Return (x, y) of the center of cell containing provided text 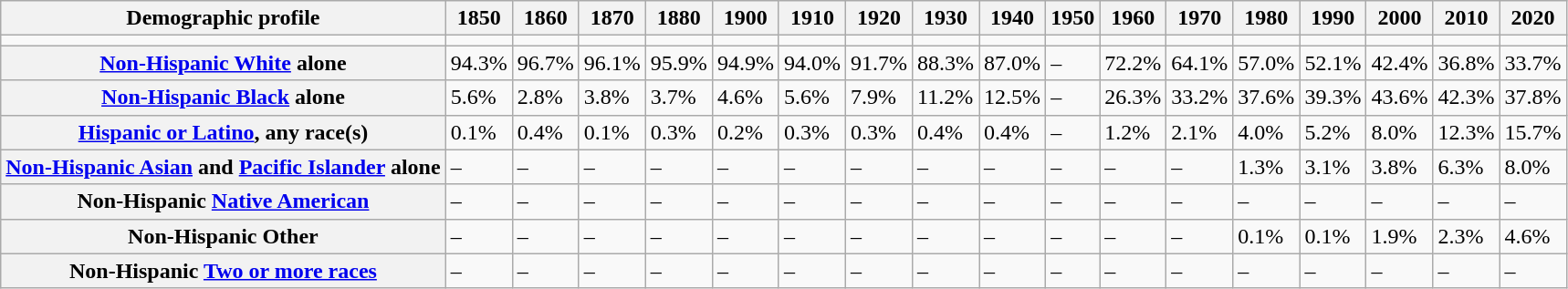
7.9% (878, 98)
Non-Hispanic Black alone (223, 98)
2010 (1466, 18)
2.8% (546, 98)
87.0% (1013, 63)
64.1% (1199, 63)
Hispanic or Latino, any race(s) (223, 132)
1910 (812, 18)
1980 (1267, 18)
1.2% (1134, 132)
Non-Hispanic Other (223, 236)
52.1% (1333, 63)
12.3% (1466, 132)
72.2% (1134, 63)
26.3% (1134, 98)
43.6% (1400, 98)
5.2% (1333, 132)
0.2% (745, 132)
1850 (478, 18)
1.3% (1267, 167)
33.2% (1199, 98)
96.1% (612, 63)
Non-Hispanic Asian and Pacific Islander alone (223, 167)
Demographic profile (223, 18)
11.2% (946, 98)
6.3% (1466, 167)
2020 (1533, 18)
1920 (878, 18)
1.9% (1400, 236)
1960 (1134, 18)
39.3% (1333, 98)
4.0% (1267, 132)
42.4% (1400, 63)
95.9% (679, 63)
42.3% (1466, 98)
Non-Hispanic White alone (223, 63)
1990 (1333, 18)
37.8% (1533, 98)
2000 (1400, 18)
2.3% (1466, 236)
Non-Hispanic Native American (223, 201)
94.3% (478, 63)
91.7% (878, 63)
3.7% (679, 98)
3.1% (1333, 167)
12.5% (1013, 98)
2.1% (1199, 132)
1930 (946, 18)
15.7% (1533, 132)
36.8% (1466, 63)
57.0% (1267, 63)
Non-Hispanic Two or more races (223, 271)
1940 (1013, 18)
88.3% (946, 63)
1870 (612, 18)
37.6% (1267, 98)
1860 (546, 18)
1900 (745, 18)
1880 (679, 18)
1970 (1199, 18)
96.7% (546, 63)
94.0% (812, 63)
1950 (1073, 18)
33.7% (1533, 63)
94.9% (745, 63)
